Pinpoint the cell where the given text exists, returning its (X, Y) midpoint coordinate. 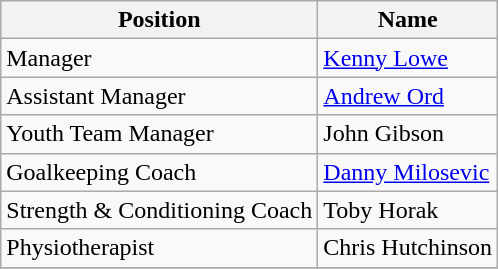
Assistant Manager (160, 96)
Youth Team Manager (160, 134)
John Gibson (408, 134)
Manager (160, 58)
Danny Milosevic (408, 172)
Andrew Ord (408, 96)
Strength & Conditioning Coach (160, 210)
Position (160, 20)
Toby Horak (408, 210)
Goalkeeping Coach (160, 172)
Physiotherapist (160, 248)
Kenny Lowe (408, 58)
Chris Hutchinson (408, 248)
Name (408, 20)
